Search for the cell housing the specified text and yield its (X, Y) center coordinate. 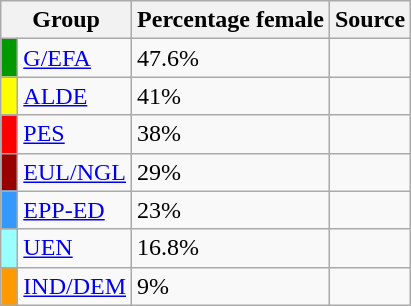
Percentage female (231, 20)
29% (231, 172)
9% (231, 286)
23% (231, 210)
38% (231, 134)
16.8% (231, 248)
41% (231, 96)
ALDE (75, 96)
Group (66, 20)
G/EFA (75, 58)
47.6% (231, 58)
UEN (75, 248)
IND/DEM (75, 286)
EPP-ED (75, 210)
PES (75, 134)
EUL/NGL (75, 172)
Source (370, 20)
